Detect which cell encompasses the target text, then output its [X, Y] center coordinate. 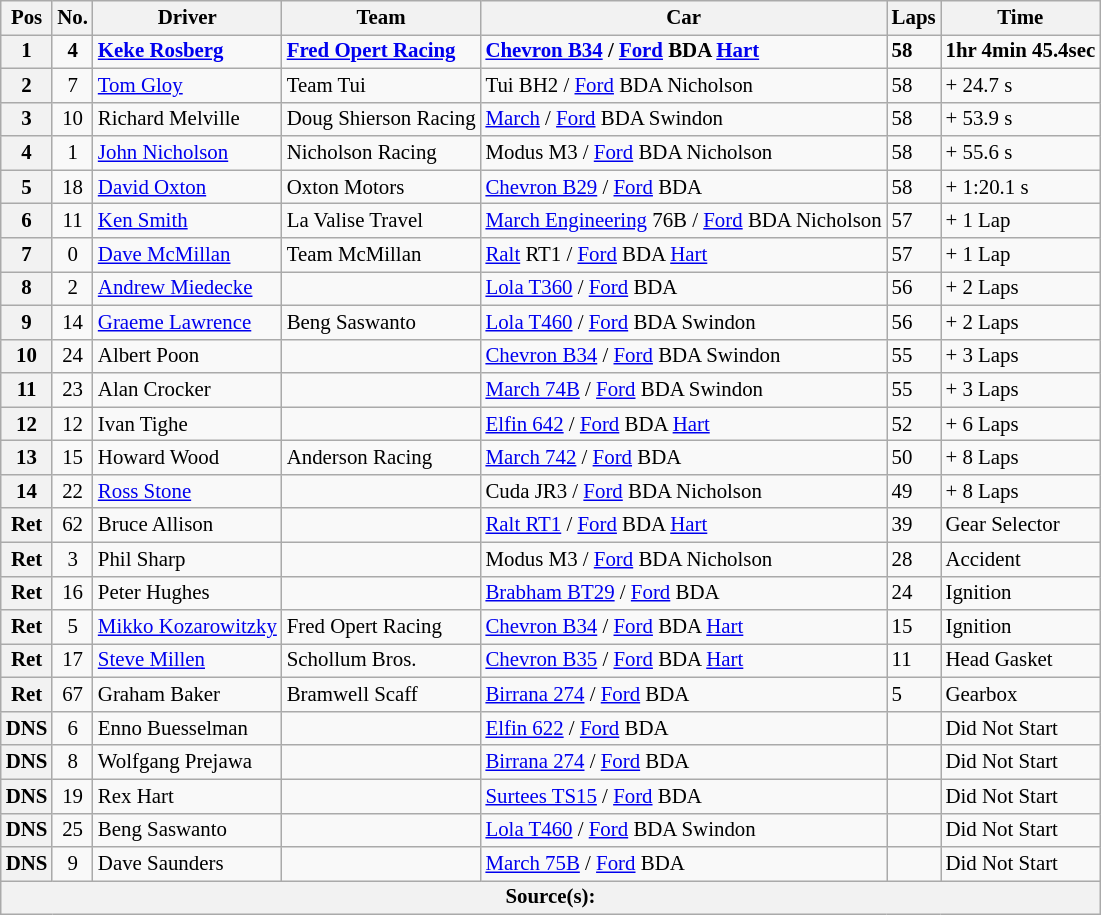
18 [72, 187]
25 [72, 830]
Howard Wood [188, 458]
Dave Saunders [188, 864]
Elfin 622 / Ford BDA [683, 728]
Anderson Racing [382, 458]
Peter Hughes [188, 593]
March / Ford BDA Swindon [683, 119]
Wolfgang Prejawa [188, 762]
Lola T360 / Ford BDA [683, 288]
Chevron B29 / Ford BDA [683, 187]
19 [72, 796]
28 [914, 559]
1hr 4min 45.4sec [1021, 51]
Andrew Miedecke [188, 288]
March Engineering 76B / Ford BDA Nicholson [683, 221]
Albert Poon [188, 356]
17 [72, 661]
39 [914, 525]
62 [72, 525]
0 [72, 255]
Tom Gloy [188, 85]
March 74B / Ford BDA Swindon [683, 390]
Surtees TS15 / Ford BDA [683, 796]
Time [1021, 18]
Team Tui [382, 85]
John Nicholson [188, 153]
+ 6 Laps [1021, 424]
Chevron B34 / Ford BDA Swindon [683, 356]
Brabham BT29 / Ford BDA [683, 593]
Mikko Kozarowitzky [188, 627]
Chevron B35 / Ford BDA Hart [683, 661]
Team McMillan [382, 255]
Gearbox [1021, 695]
Ken Smith [188, 221]
+ 55.6 s [1021, 153]
Accident [1021, 559]
Elfin 642 / Ford BDA Hart [683, 424]
Gear Selector [1021, 525]
Graeme Lawrence [188, 322]
50 [914, 458]
67 [72, 695]
16 [72, 593]
Doug Shierson Racing [382, 119]
Bramwell Scaff [382, 695]
Pos [27, 18]
Car [683, 18]
Nicholson Racing [382, 153]
Schollum Bros. [382, 661]
Tui BH2 / Ford BDA Nicholson [683, 85]
Keke Rosberg [188, 51]
Phil Sharp [188, 559]
Team [382, 18]
+ 53.9 s [1021, 119]
David Oxton [188, 187]
22 [72, 491]
49 [914, 491]
52 [914, 424]
No. [72, 18]
La Valise Travel [382, 221]
Oxton Motors [382, 187]
Bruce Allison [188, 525]
13 [27, 458]
Source(s): [550, 898]
+ 24.7 s [1021, 85]
Rex Hart [188, 796]
Graham Baker [188, 695]
Enno Buesselman [188, 728]
Ivan Tighe [188, 424]
Driver [188, 18]
March 742 / Ford BDA [683, 458]
Cuda JR3 / Ford BDA Nicholson [683, 491]
March 75B / Ford BDA [683, 864]
Ross Stone [188, 491]
Richard Melville [188, 119]
Head Gasket [1021, 661]
Steve Millen [188, 661]
23 [72, 390]
Alan Crocker [188, 390]
+ 1:20.1 s [1021, 187]
Laps [914, 18]
Dave McMillan [188, 255]
